From the cell containing the given text, extract its center point as [X, Y] coordinate. 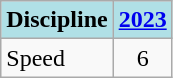
6 [142, 58]
Discipline [57, 20]
2023 [142, 20]
Speed [57, 58]
